Return [X, Y] of the center of cell containing provided text 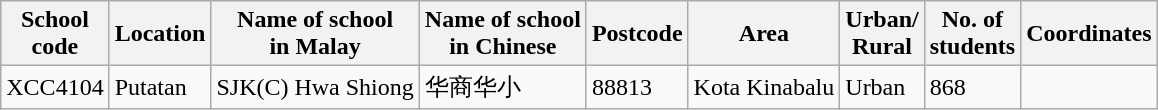
Postcode [637, 34]
Area [764, 34]
Urban/Rural [882, 34]
华商华小 [502, 88]
88813 [637, 88]
XCC4104 [55, 88]
Coordinates [1089, 34]
Urban [882, 88]
Putatan [160, 88]
Name of schoolin Chinese [502, 34]
Name of schoolin Malay [315, 34]
Kota Kinabalu [764, 88]
Location [160, 34]
Schoolcode [55, 34]
No. ofstudents [972, 34]
SJK(C) Hwa Shiong [315, 88]
868 [972, 88]
